Locate the cell with the specified text and output its [X, Y] center coordinate. 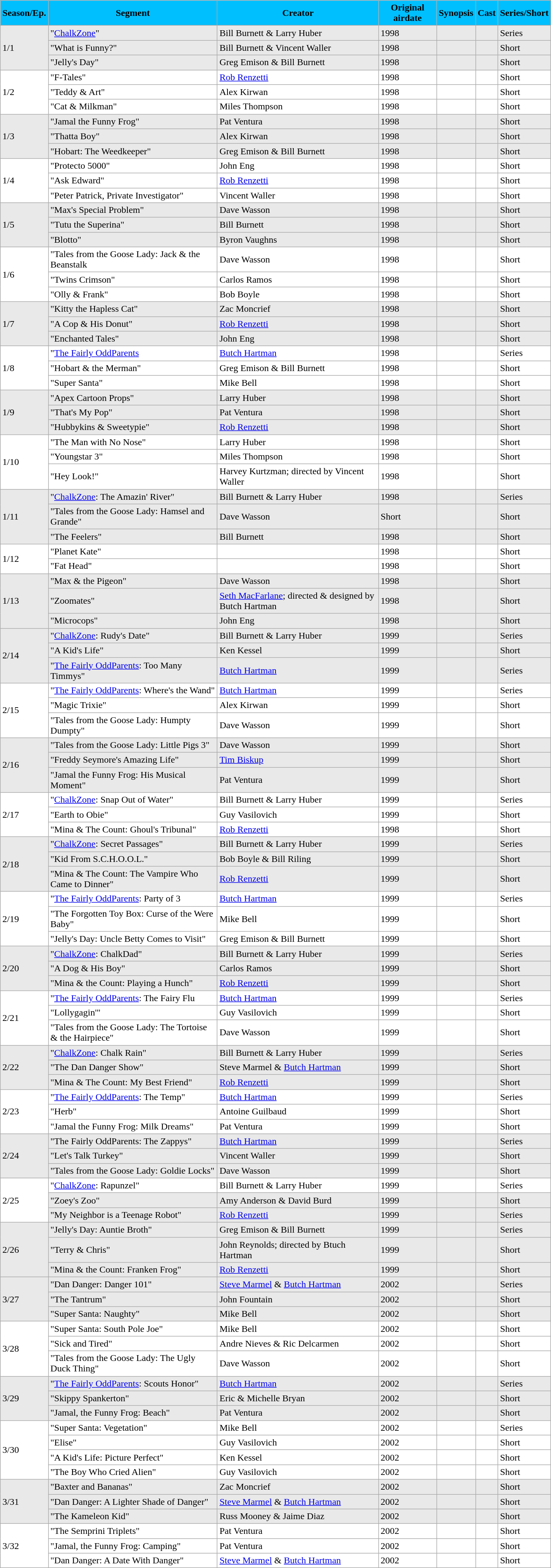
"Baxter and Bananas" [133, 1487]
"Earth to Obie" [133, 815]
"The Boy Who Cried Alien" [133, 1472]
"Tales from the Goose Lady: The Tortoise & the Hairpiece" [133, 1033]
"Kitty the Hapless Cat" [133, 309]
"Jelly's Day" [133, 62]
"ChalkZone: Secret Passages" [133, 844]
"Jamal the Funny Frog" [133, 121]
"Jamal, the Funny Frog: Camping" [133, 1546]
"Blotto" [133, 240]
"Dan Danger: Danger 101" [133, 1285]
"Thatta Boy" [133, 136]
"The Fairly OddParents: The Zappys" [133, 1141]
"Lollygagin'" [133, 1013]
"Peter Patrick, Private Investigator" [133, 195]
"Super Santa" [133, 383]
2/18 [24, 864]
"A Kid's Life: Picture Perfect" [133, 1457]
"Jelly's Day: Auntie Broth" [133, 1230]
"Super Santa: South Pole Joe" [133, 1329]
"Olly & Frank" [133, 294]
"Cat & Milkman" [133, 107]
2/24 [24, 1156]
1/12 [24, 559]
2/17 [24, 815]
"ChalkZone: Rapunzel" [133, 1185]
1/4 [24, 180]
John Fountain [298, 1299]
"Herb" [133, 1112]
"Terry & Chris" [133, 1249]
"Tales from the Goose Lady: Jack & the Beanstalk [133, 260]
Synopsis [456, 13]
Bob Boyle [298, 294]
Original airdate [408, 13]
"Youngstar 3" [133, 457]
"Max & the Pigeon" [133, 581]
"Teddy & Art" [133, 92]
John Reynolds; directed by Btuch Hartman [298, 1249]
"Dan Danger: A Date With Danger" [133, 1561]
1/8 [24, 368]
"The Tantrum" [133, 1299]
"Jamal, the Funny Frog: Beach" [133, 1413]
1/9 [24, 412]
3/31 [24, 1501]
"Tales from the Goose Lady: Goldie Locks" [133, 1171]
"F-Tales" [133, 77]
"Super Santa: Vegetation" [133, 1428]
Seth MacFarlane; directed & designed by Butch Hartman [298, 601]
"ChalkZone: ChalkDad" [133, 953]
Andre Nieves & Ric Delcarmen [298, 1344]
2/16 [24, 765]
Byron Vaughns [298, 240]
2/19 [24, 919]
"Mina & the Count: Franken Frog" [133, 1270]
1/3 [24, 136]
"Freddy Seymore's Amazing Life" [133, 760]
"My Neighbor is a Teenage Robot" [133, 1215]
1/6 [24, 275]
"Protecto 5000" [133, 166]
3/30 [24, 1450]
"Zoey's Zoo" [133, 1200]
"Twins Crimson" [133, 280]
Creator [298, 13]
"Jamal the Funny Frog: His Musical Moment" [133, 780]
"Mina & The Count: My Best Friend" [133, 1082]
"The Fairly OddParents: Too Many Timmys" [133, 670]
"Skippy Spankerton" [133, 1398]
"Ask Edward" [133, 180]
2/20 [24, 968]
"The Fairly OddParents: Where's the Wand" [133, 690]
"The Dan Danger Show" [133, 1067]
3/29 [24, 1398]
Bill Burnett & Vincent Waller [298, 48]
"The Forgotten Toy Box: Curse of the Were Baby" [133, 919]
2/25 [24, 1200]
1/13 [24, 601]
"The Fairly OddParents: The Fairy Flu [133, 998]
Tim Biskup [298, 760]
"Jelly's Day: Uncle Betty Comes to Visit" [133, 939]
"ChalkZone" [133, 33]
"Planet Kate" [133, 551]
"The Semprini Triplets" [133, 1531]
"Tales from the Goose Lady: Hamsel and Grande" [133, 516]
"Elise" [133, 1442]
3/32 [24, 1546]
3/28 [24, 1349]
2/26 [24, 1249]
"Zoomates" [133, 601]
"Tales from the Goose Lady: Humpty Dumpty" [133, 725]
"Enchanted Tales" [133, 338]
"Fat Head" [133, 566]
"Hobart & the Merman" [133, 368]
"The Fairly OddParents [133, 353]
"The Fairly OddParents: The Temp" [133, 1097]
1/1 [24, 48]
"Tutu the Superina" [133, 225]
"ChalkZone: Snap Out of Water" [133, 800]
"A Cop & His Donut" [133, 324]
"Kid From S.C.H.O.O.L." [133, 859]
"Tales from the Goose Lady: The Ugly Duck Thing" [133, 1363]
"The Man with No Nose" [133, 442]
"The Feelers" [133, 537]
"ChalkZone: Rudy's Date" [133, 635]
"The Fairly OddParents: Scouts Honor" [133, 1383]
2/23 [24, 1112]
Harvey Kurtzman; directed by Vincent Waller [298, 477]
"Hubbykins & Sweetypie" [133, 427]
"A Kid's Life" [133, 650]
"Apex Cartoon Props" [133, 397]
"Super Santa: Naughty" [133, 1314]
Cast [487, 13]
1/2 [24, 92]
1/5 [24, 225]
"Tales from the Goose Lady: Little Pigs 3" [133, 745]
Eric & Michelle Bryan [298, 1398]
"Microcops" [133, 621]
1/7 [24, 324]
1/10 [24, 461]
"That's My Pop" [133, 412]
Antoine Guilbaud [298, 1112]
Segment [133, 13]
"Magic Trixie" [133, 705]
"Mina & The Count: The Vampire Who Came to Dinner" [133, 879]
Bob Boyle & Bill Riling [298, 859]
"A Dog & His Boy" [133, 968]
"Dan Danger: A Lighter Shade of Danger" [133, 1502]
2/22 [24, 1067]
2/15 [24, 710]
"Jamal the Funny Frog: Milk Dreams" [133, 1126]
Series/Short [524, 13]
"The Kameleon Kid" [133, 1516]
"ChalkZone: The Amazin' River" [133, 497]
"Hey Look!" [133, 477]
1/11 [24, 516]
2/14 [24, 655]
3/27 [24, 1299]
Season/Ep. [24, 13]
"Hobart: The Weedkeeper" [133, 151]
Amy Anderson & David Burd [298, 1200]
"Let's Talk Turkey" [133, 1156]
"Sick and Tired" [133, 1344]
Russ Mooney & Jaime Diaz [298, 1516]
"ChalkZone: Chalk Rain" [133, 1053]
2/21 [24, 1017]
"Mina & The Count: Ghoul's Tribunal" [133, 829]
"The Fairly OddParents: Party of 3 [133, 899]
"Max's Special Problem" [133, 210]
"What is Funny?" [133, 48]
"Mina & the Count: Playing a Hunch" [133, 983]
